For the text-containing cell, return its midpoint in (X, Y) coordinate format. 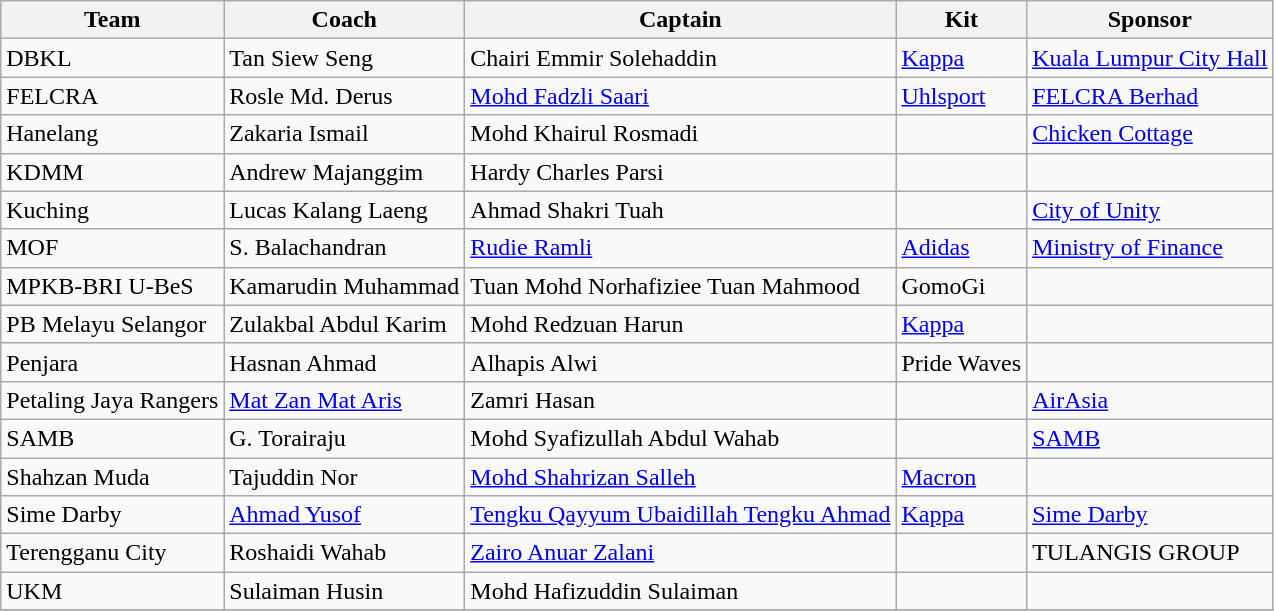
Terengganu City (112, 553)
Mohd Fadzli Saari (680, 96)
Uhlsport (962, 96)
Mohd Hafizuddin Sulaiman (680, 591)
Mohd Shahrizan Salleh (680, 477)
Zakaria Ismail (344, 134)
Zulakbal Abdul Karim (344, 324)
Zamri Hasan (680, 400)
Mat Zan Mat Aris (344, 400)
Team (112, 20)
Ahmad Shakri Tuah (680, 210)
Kamarudin Muhammad (344, 286)
Kit (962, 20)
G. Torairaju (344, 438)
City of Unity (1150, 210)
UKM (112, 591)
Roshaidi Wahab (344, 553)
Shahzan Muda (112, 477)
Rudie Ramli (680, 248)
FELCRA (112, 96)
Rosle Md. Derus (344, 96)
Tengku Qayyum Ubaidillah Tengku Ahmad (680, 515)
Kuala Lumpur City Hall (1150, 58)
Sponsor (1150, 20)
Sulaiman Husin (344, 591)
DBKL (112, 58)
MPKB-BRI U-BeS (112, 286)
Mohd Redzuan Harun (680, 324)
Chicken Cottage (1150, 134)
TULANGIS GROUP (1150, 553)
Macron (962, 477)
KDMM (112, 172)
AirAsia (1150, 400)
FELCRA Berhad (1150, 96)
Mohd Khairul Rosmadi (680, 134)
Ministry of Finance (1150, 248)
S. Balachandran (344, 248)
Tajuddin Nor (344, 477)
Lucas Kalang Laeng (344, 210)
Tuan Mohd Norhafiziee Tuan Mahmood (680, 286)
GomoGi (962, 286)
Ahmad Yusof (344, 515)
Alhapis Alwi (680, 362)
Coach (344, 20)
Mohd Syafizullah Abdul Wahab (680, 438)
Chairi Emmir Solehaddin (680, 58)
Hardy Charles Parsi (680, 172)
Tan Siew Seng (344, 58)
Hasnan Ahmad (344, 362)
Zairo Anuar Zalani (680, 553)
Andrew Majanggim (344, 172)
Kuching (112, 210)
Adidas (962, 248)
Hanelang (112, 134)
PB Melayu Selangor (112, 324)
Pride Waves (962, 362)
MOF (112, 248)
Captain (680, 20)
Penjara (112, 362)
Petaling Jaya Rangers (112, 400)
